Locate the cell with the specified text and output its [x, y] center coordinate. 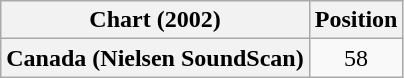
58 [356, 58]
Position [356, 20]
Canada (Nielsen SoundScan) [155, 58]
Chart (2002) [155, 20]
